Provide the (X, Y) coordinate of the cell's center where the given text is located.  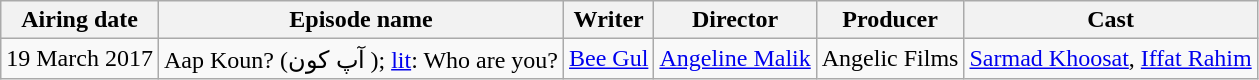
Angelic Films (890, 59)
Cast (1110, 20)
Producer (890, 20)
Sarmad Khoosat, Iffat Rahim (1110, 59)
Angeline Malik (735, 59)
Aap Koun? (آپ کون ); lit: Who are you? (360, 59)
19 March 2017 (80, 59)
Episode name (360, 20)
Airing date (80, 20)
Director (735, 20)
Writer (609, 20)
Bee Gul (609, 59)
